Find where the given text appears and provide that cell's center as (x, y) coordinate. 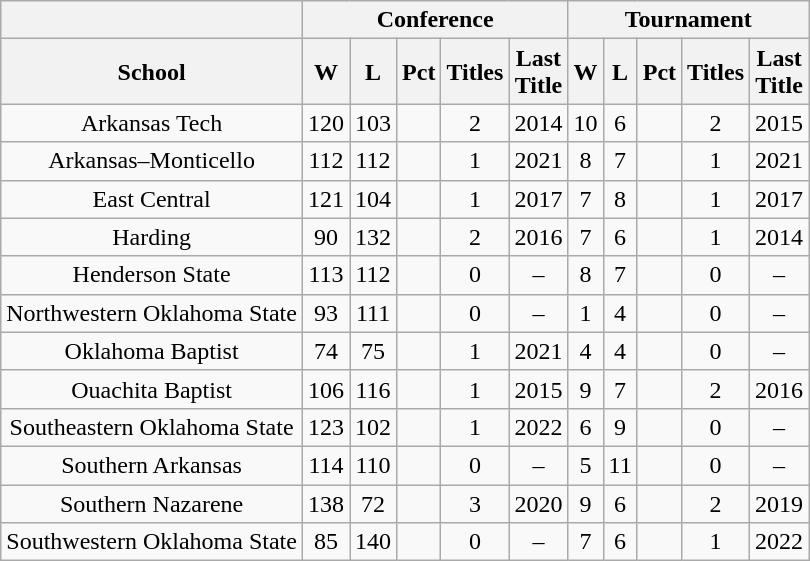
114 (326, 465)
85 (326, 542)
Arkansas Tech (152, 123)
Southern Nazarene (152, 503)
140 (374, 542)
East Central (152, 199)
Ouachita Baptist (152, 389)
102 (374, 427)
120 (326, 123)
116 (374, 389)
3 (475, 503)
Northwestern Oklahoma State (152, 313)
74 (326, 351)
75 (374, 351)
103 (374, 123)
Conference (435, 20)
Southwestern Oklahoma State (152, 542)
Henderson State (152, 275)
111 (374, 313)
Southeastern Oklahoma State (152, 427)
Southern Arkansas (152, 465)
Harding (152, 237)
72 (374, 503)
106 (326, 389)
104 (374, 199)
Arkansas–Monticello (152, 161)
2020 (538, 503)
10 (586, 123)
113 (326, 275)
5 (586, 465)
2019 (780, 503)
110 (374, 465)
Tournament (688, 20)
138 (326, 503)
93 (326, 313)
132 (374, 237)
Oklahoma Baptist (152, 351)
School (152, 72)
123 (326, 427)
11 (620, 465)
121 (326, 199)
90 (326, 237)
